Determine the (x, y) coordinate at the center of the cell enclosing the given text.  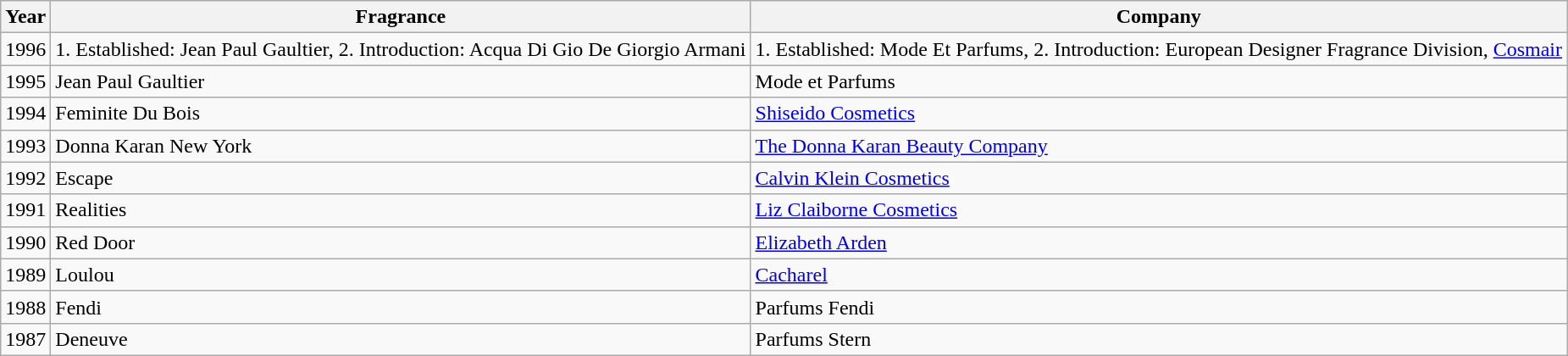
Jean Paul Gaultier (401, 81)
Loulou (401, 275)
Liz Claiborne Cosmetics (1159, 210)
Deneuve (401, 339)
1989 (25, 275)
Fendi (401, 307)
Parfums Stern (1159, 339)
Mode et Parfums (1159, 81)
Donna Karan New York (401, 146)
1. Established: Jean Paul Gaultier, 2. Introduction: Acqua Di Gio De Giorgio Armani (401, 49)
Elizabeth Arden (1159, 242)
The Donna Karan Beauty Company (1159, 146)
Company (1159, 17)
1990 (25, 242)
1992 (25, 178)
1994 (25, 114)
1. Established: Mode Et Parfums, 2. Introduction: European Designer Fragrance Division, Cosmair (1159, 49)
Calvin Klein Cosmetics (1159, 178)
1987 (25, 339)
Fragrance (401, 17)
Feminite Du Bois (401, 114)
Shiseido Cosmetics (1159, 114)
1991 (25, 210)
Realities (401, 210)
Escape (401, 178)
1988 (25, 307)
1995 (25, 81)
1993 (25, 146)
Parfums Fendi (1159, 307)
Year (25, 17)
Red Door (401, 242)
1996 (25, 49)
Cacharel (1159, 275)
